Output the (X, Y) coordinate of the center of the cell containing the given text.  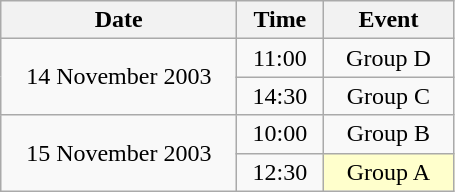
12:30 (280, 172)
Group A (388, 172)
Date (119, 20)
Event (388, 20)
Group D (388, 58)
Time (280, 20)
14 November 2003 (119, 77)
Group B (388, 134)
14:30 (280, 96)
Group C (388, 96)
11:00 (280, 58)
10:00 (280, 134)
15 November 2003 (119, 153)
